Output the [x, y] coordinate of the center of the cell containing the given text.  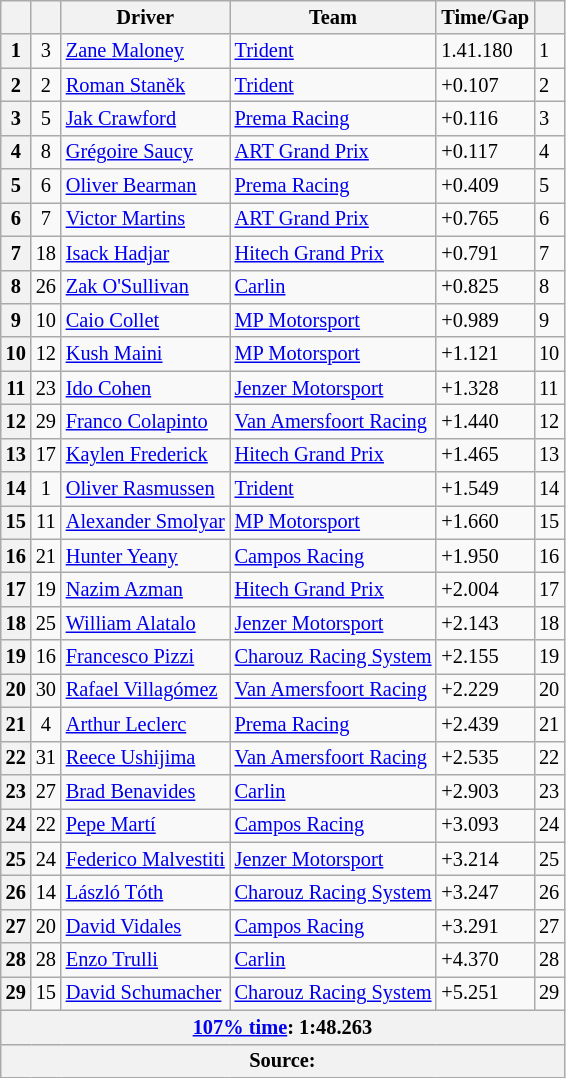
William Alatalo [146, 623]
Pepe Martí [146, 825]
Source: [282, 1061]
+0.825 [485, 287]
31 [46, 758]
David Schumacher [146, 993]
30 [46, 690]
Roman Staněk [146, 85]
107% time: 1:48.263 [282, 1027]
Arthur Leclerc [146, 724]
Zane Maloney [146, 51]
Enzo Trulli [146, 960]
Brad Benavides [146, 791]
Francesco Pizzi [146, 657]
Alexander Smolyar [146, 522]
+1.121 [485, 354]
+0.791 [485, 253]
Grégoire Saucy [146, 152]
+3.291 [485, 926]
+0.117 [485, 152]
+2.535 [485, 758]
Oliver Bearman [146, 186]
+2.903 [485, 791]
Oliver Rasmussen [146, 489]
+1.465 [485, 455]
+0.107 [485, 85]
+0.989 [485, 320]
Jak Crawford [146, 118]
Kaylen Frederick [146, 455]
+2.004 [485, 589]
+1.549 [485, 489]
Reece Ushijima [146, 758]
Hunter Yeany [146, 556]
+2.229 [485, 690]
Franco Colapinto [146, 421]
+2.439 [485, 724]
Ido Cohen [146, 388]
+0.409 [485, 186]
+2.155 [485, 657]
Caio Collet [146, 320]
Victor Martins [146, 219]
Time/Gap [485, 17]
Driver [146, 17]
+0.116 [485, 118]
1.41.180 [485, 51]
+1.660 [485, 522]
+5.251 [485, 993]
Kush Maini [146, 354]
+0.765 [485, 219]
Isack Hadjar [146, 253]
László Tóth [146, 892]
Rafael Villagómez [146, 690]
+1.328 [485, 388]
+3.093 [485, 825]
+3.214 [485, 859]
Team [334, 17]
Zak O'Sullivan [146, 287]
+3.247 [485, 892]
+1.440 [485, 421]
+4.370 [485, 960]
+2.143 [485, 623]
+1.950 [485, 556]
Nazim Azman [146, 589]
Federico Malvestiti [146, 859]
David Vidales [146, 926]
